Capture the cell that displays the provided text and extract its [X, Y] central coordinate. 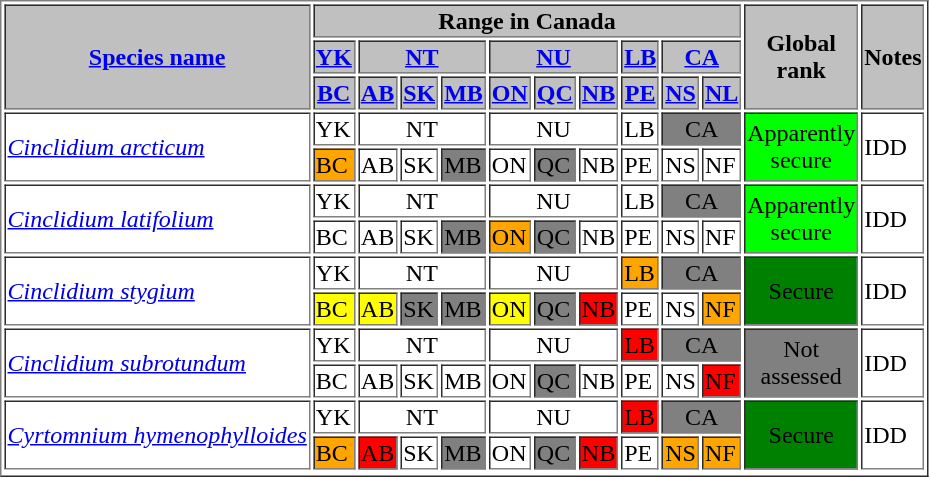
Cinclidium arcticum [156, 146]
Species name [156, 56]
Global rank [801, 56]
Cinclidium latifolium [156, 218]
Cinclidium stygium [156, 290]
Notes [892, 56]
NL [722, 92]
Cyrtomnium hymenophylloides [156, 434]
Not assessed [801, 362]
Cinclidium subrotundum [156, 362]
Range in Canada [527, 20]
